Identify which cell holds the provided text, then report its (X, Y) central coordinate. 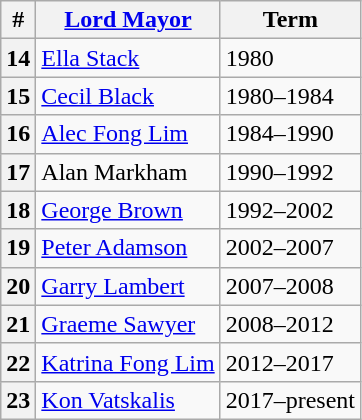
1990–1992 (290, 172)
16 (18, 134)
17 (18, 172)
1980–1984 (290, 96)
Alec Fong Lim (128, 134)
2017–present (290, 400)
2007–2008 (290, 286)
1980 (290, 58)
21 (18, 324)
2012–2017 (290, 362)
Kon Vatskalis (128, 400)
George Brown (128, 210)
Garry Lambert (128, 286)
1984–1990 (290, 134)
1992–2002 (290, 210)
18 (18, 210)
Graeme Sawyer (128, 324)
23 (18, 400)
Alan Markham (128, 172)
Ella Stack (128, 58)
Peter Adamson (128, 248)
Term (290, 20)
14 (18, 58)
2002–2007 (290, 248)
Katrina Fong Lim (128, 362)
19 (18, 248)
2008–2012 (290, 324)
Lord Mayor (128, 20)
22 (18, 362)
Cecil Black (128, 96)
# (18, 20)
20 (18, 286)
15 (18, 96)
